Pinpoint the cell where the given text exists, returning its [x, y] midpoint coordinate. 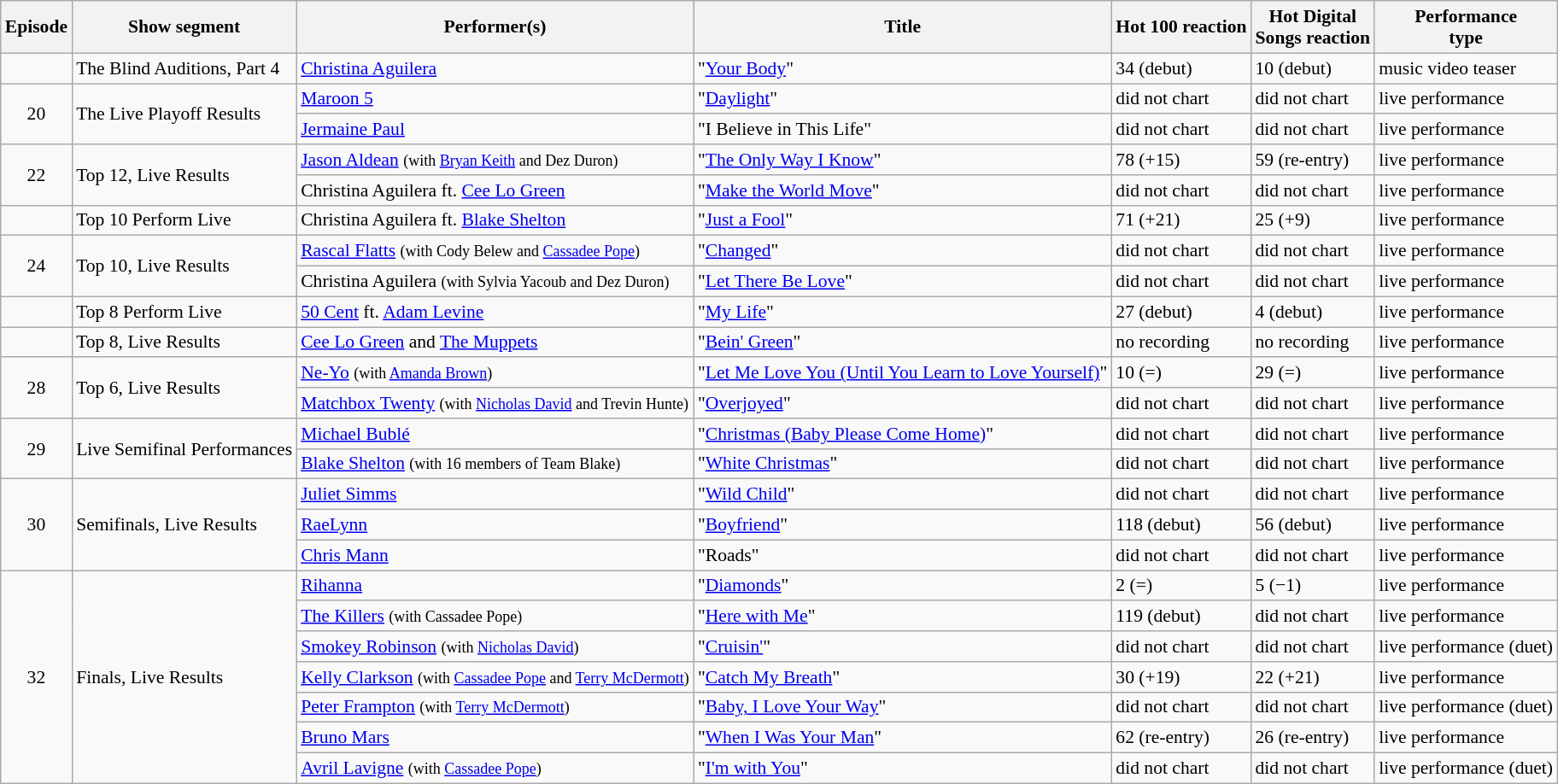
Jermaine Paul [495, 130]
Episode [36, 27]
Top 10 Perform Live [184, 220]
Top 8, Live Results [184, 342]
"Let There Be Love" [902, 282]
Jason Aldean (with Bryan Keith and Dez Duron) [495, 160]
56 (debut) [1314, 525]
"Let Me Love You (Until You Learn to Love Yourself)" [902, 373]
Christina Aguilera ft. Blake Shelton [495, 220]
Live Semifinal Performances [184, 449]
music video teaser [1466, 68]
The Killers (with Cassadee Pope) [495, 617]
5 (−1) [1314, 586]
Rihanna [495, 586]
"Diamonds" [902, 586]
"Changed" [902, 251]
Smokey Robinson (with Nicholas David) [495, 647]
22 (+21) [1314, 677]
24 [36, 266]
22 [36, 174]
"Make the World Move" [902, 190]
Top 10, Live Results [184, 266]
32 [36, 676]
119 (debut) [1180, 617]
30 [36, 524]
Semifinals, Live Results [184, 524]
118 (debut) [1180, 525]
Title [902, 27]
"Just a Fool" [902, 220]
10 (debut) [1314, 68]
Finals, Live Results [184, 676]
2 (=) [1180, 586]
"Boyfriend" [902, 525]
Bruno Mars [495, 738]
Michael Bublé [495, 434]
"My Life" [902, 312]
"The Only Way I Know" [902, 160]
27 (debut) [1180, 312]
"Catch My Breath" [902, 677]
Cee Lo Green and The Muppets [495, 342]
62 (re-entry) [1180, 738]
Christina Aguilera (with Sylvia Yacoub and Dez Duron) [495, 282]
The Live Playoff Results [184, 114]
28 [36, 388]
20 [36, 114]
"I'm with You" [902, 769]
Hot 100 reaction [1180, 27]
Kelly Clarkson (with Cassadee Pope and Terry McDermott) [495, 677]
"I Believe in This Life" [902, 130]
34 (debut) [1180, 68]
Christina Aguilera [495, 68]
Juliet Simms [495, 494]
"Bein' Green" [902, 342]
Performance type [1466, 27]
Matchbox Twenty (with Nicholas David and Trevin Hunte) [495, 403]
30 (+19) [1180, 677]
4 (debut) [1314, 312]
"Baby, I Love Your Way" [902, 707]
29 [36, 449]
25 (+9) [1314, 220]
"When I Was Your Man" [902, 738]
29 (=) [1314, 373]
Hot Digital Songs reaction [1314, 27]
Top 6, Live Results [184, 388]
"Wild Child" [902, 494]
"Daylight" [902, 99]
"Your Body" [902, 68]
10 (=) [1180, 373]
Rascal Flatts (with Cody Belew and Cassadee Pope) [495, 251]
Chris Mann [495, 555]
59 (re-entry) [1314, 160]
Top 12, Live Results [184, 174]
71 (+21) [1180, 220]
Peter Frampton (with Terry McDermott) [495, 707]
Maroon 5 [495, 99]
RaeLynn [495, 525]
Ne-Yo (with Amanda Brown) [495, 373]
"Cruisin'" [902, 647]
Show segment [184, 27]
"White Christmas" [902, 464]
"Roads" [902, 555]
26 (re-entry) [1314, 738]
Avril Lavigne (with Cassadee Pope) [495, 769]
"Here with Me" [902, 617]
Top 8 Perform Live [184, 312]
Christina Aguilera ft. Cee Lo Green [495, 190]
Blake Shelton (with 16 members of Team Blake) [495, 464]
50 Cent ft. Adam Levine [495, 312]
Performer(s) [495, 27]
78 (+15) [1180, 160]
"Christmas (Baby Please Come Home)" [902, 434]
"Overjoyed" [902, 403]
The Blind Auditions, Part 4 [184, 68]
